Provide the (x, y) coordinate of the cell's center where the given text is located.  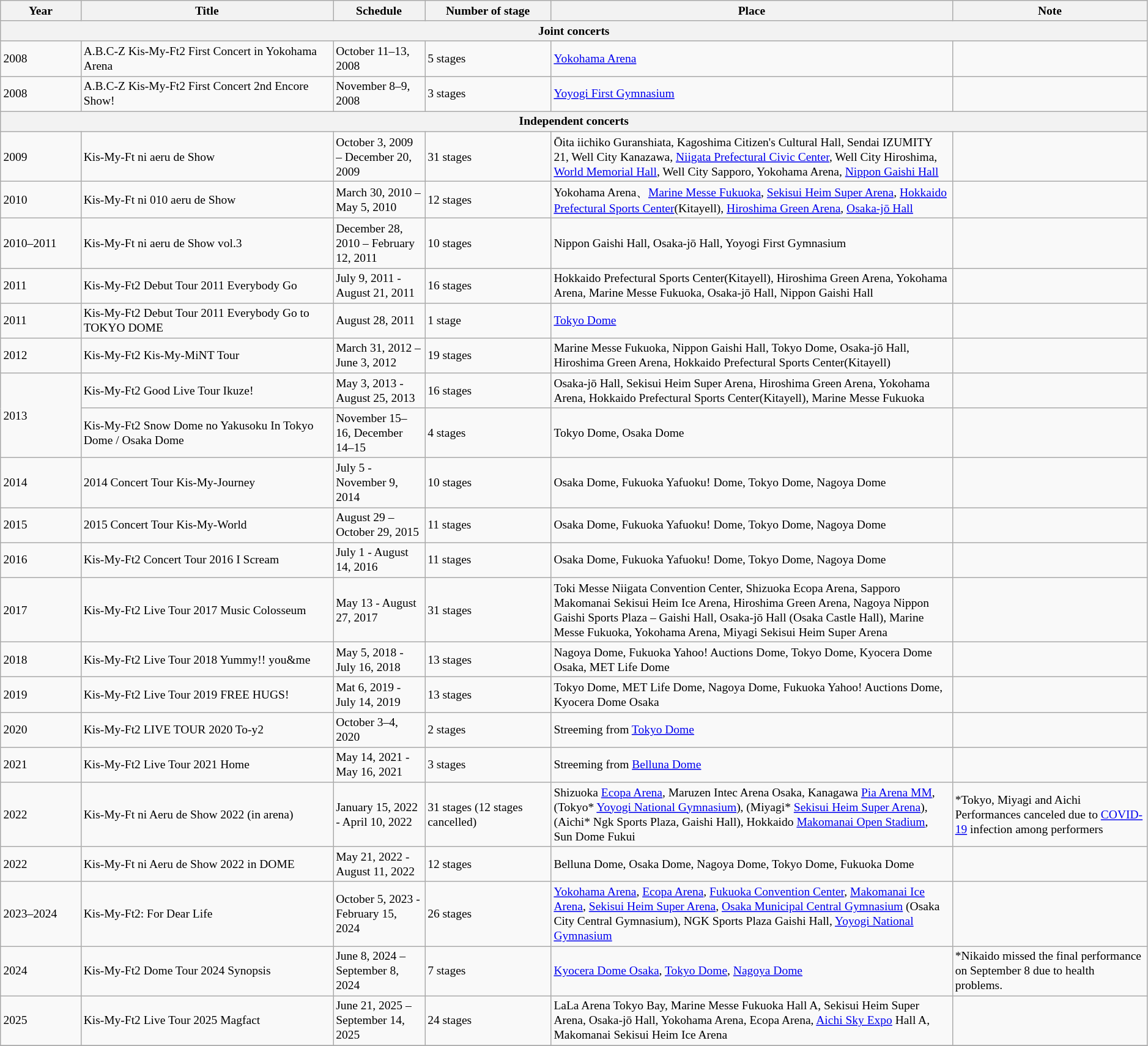
Kis-My-Ft2 Debut Tour 2011 Everybody Go (207, 285)
2017 (40, 609)
Title (207, 11)
November 8–9, 2008 (379, 94)
2009 (40, 157)
Kis-My-Ft ni aeru de Show (207, 157)
July 5 - November 9, 2014 (379, 482)
5 stages (487, 59)
Kis-My-Ft2 LIVE TOUR 2020 To-y2 (207, 729)
Streeming from Belluna Dome (752, 765)
Mat 6, 2019 - July 14, 2019 (379, 695)
Year (40, 11)
Kis-My-Ft2 Concert Tour 2016 I Scream (207, 560)
Note (1050, 11)
Place (752, 11)
Kis-My-Ft ni aeru de Show vol.3 (207, 243)
2018 (40, 659)
24 stages (487, 1020)
Nippon Gaishi Hall, Osaka-jō Hall, Yoyogi First Gymnasium (752, 243)
May 3, 2013 - August 25, 2013 (379, 390)
2010 (40, 199)
Joint concerts (574, 31)
26 stages (487, 914)
Tokyo Dome, MET Life Dome, Nagoya Dome, Fukuoka Yahoo! Auctions Dome, Kyocera Dome Osaka (752, 695)
Marine Messe Fukuoka, Nippon Gaishi Hall, Tokyo Dome, Osaka-jō Hall, Hiroshima Green Arena, Hokkaido Prefectural Sports Center(Kitayell) (752, 356)
A.B.C-Z Kis-My-Ft2 First Concert in Yokohama Arena (207, 59)
A.B.C-Z Kis-My-Ft2 First Concert 2nd Encore Show! (207, 94)
Kis-My-Ft2 Good Live Tour Ikuze! (207, 390)
Kyocera Dome Osaka, Tokyo Dome, Nagoya Dome (752, 970)
June 21, 2025 – September 14, 2025 (379, 1020)
June 8, 2024 – September 8, 2024 (379, 970)
October 5, 2023 - February 15, 2024 (379, 914)
Kis-My-Ft2 Live Tour 2021 Home (207, 765)
December 28, 2010 – February 12, 2011 (379, 243)
Schedule (379, 11)
Yokohama Arena (752, 59)
2025 (40, 1020)
July 1 - August 14, 2016 (379, 560)
31 stages (12 stages cancelled) (487, 815)
Yokohama Arena、Marine Messe Fukuoka, Sekisui Heim Super Arena, Hokkaido Prefectural Sports Center(Kitayell), Hiroshima Green Arena, Osaka-jō Hall (752, 199)
2016 (40, 560)
2023–2024 (40, 914)
Kis-My-Ft ni Aeru de Show 2022 in DOME (207, 864)
Tokyo Dome, Osaka Dome (752, 433)
March 30, 2010 – May 5, 2010 (379, 199)
*Tokyo, Miyagi and Aichi Performances canceled due to COVID-19 infection among performers (1050, 815)
Kis-My-Ft2 Kis-My-MiNT Tour (207, 356)
October 11–13, 2008 (379, 59)
Hokkaido Prefectural Sports Center(Kitayell), Hiroshima Green Arena, Yokohama Arena, Marine Messe Fukuoka, Osaka-jō Hall, Nippon Gaishi Hall (752, 285)
2015 Concert Tour Kis-My-World (207, 525)
Kis-My-Ft2 Live Tour 2025 Magfact (207, 1020)
Kis-My-Ft ni 010 aeru de Show (207, 199)
1 stage (487, 321)
2019 (40, 695)
October 3–4, 2020 (379, 729)
August 29 – October 29, 2015 (379, 525)
May 14, 2021 - May 16, 2021 (379, 765)
Yoyogi First Gymnasium (752, 94)
4 stages (487, 433)
19 stages (487, 356)
Number of stage (487, 11)
July 9, 2011 - August 21, 2011 (379, 285)
November 15–16, December 14–15 (379, 433)
Kis-My-Ft2 Live Tour 2019 FREE HUGS! (207, 695)
Kis-My-Ft2 Live Tour 2018 Yummy!! you&me (207, 659)
May 5, 2018 - July 16, 2018 (379, 659)
Osaka-jō Hall, Sekisui Heim Super Arena, Hiroshima Green Arena, Yokohama Arena, Hokkaido Prefectural Sports Center(Kitayell), Marine Messe Fukuoka (752, 390)
2 stages (487, 729)
October 3, 2009 – December 20, 2009 (379, 157)
Kis-My-Ft2: For Dear Life (207, 914)
2015 (40, 525)
Kis-My-Ft2 Live Tour 2017 Music Colosseum (207, 609)
Kis-My-Ft2 Snow Dome no Yakusoku In Tokyo Dome / Osaka Dome (207, 433)
2010–2011 (40, 243)
Independent concerts (574, 121)
May 21, 2022 - August 11, 2022 (379, 864)
Tokyo Dome (752, 321)
2012 (40, 356)
2014 Concert Tour Kis-My-Journey (207, 482)
7 stages (487, 970)
Kis-My-Ft2 Debut Tour 2011 Everybody Go to TOKYO DOME (207, 321)
January 15, 2022 - April 10, 2022 (379, 815)
2013 (40, 416)
March 31, 2012 – June 3, 2012 (379, 356)
2014 (40, 482)
Streeming from Tokyo Dome (752, 729)
August 28, 2011 (379, 321)
2020 (40, 729)
Kis-My-Ft2 Dome Tour 2024 Synopsis (207, 970)
Belluna Dome, Osaka Dome, Nagoya Dome, Tokyo Dome, Fukuoka Dome (752, 864)
May 13 - August 27, 2017 (379, 609)
Kis-My-Ft ni Aeru de Show 2022 (in arena) (207, 815)
2021 (40, 765)
Nagoya Dome, Fukuoka Yahoo! Auctions Dome, Tokyo Dome, Kyocera Dome Osaka, MET Life Dome (752, 659)
*Nikaido missed the final performance on September 8 due to health problems. (1050, 970)
2024 (40, 970)
